Extract the (x, y) coordinate from the center of the cell holding the provided text.  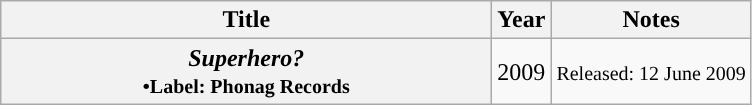
Released: 12 June 2009 (651, 72)
Title (246, 20)
Notes (651, 20)
Superhero?•Label: Phonag Records (246, 72)
2009 (522, 72)
Year (522, 20)
